Capture the cell that displays the provided text and extract its [x, y] central coordinate. 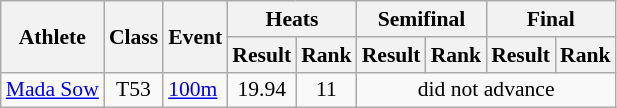
Final [550, 19]
did not advance [486, 90]
11 [326, 90]
100m [195, 90]
Class [134, 36]
Mada Sow [52, 90]
19.94 [262, 90]
Event [195, 36]
T53 [134, 90]
Semifinal [422, 19]
Athlete [52, 36]
Heats [292, 19]
